Detect which cell encompasses the target text, then output its (x, y) center coordinate. 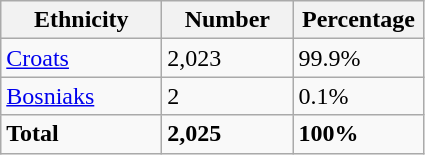
2 (228, 96)
Croats (82, 58)
100% (358, 134)
Number (228, 20)
0.1% (358, 96)
2,025 (228, 134)
99.9% (358, 58)
2,023 (228, 58)
Percentage (358, 20)
Bosniaks (82, 96)
Total (82, 134)
Ethnicity (82, 20)
